Provide the (x, y) coordinate of the cell's center where the given text is located.  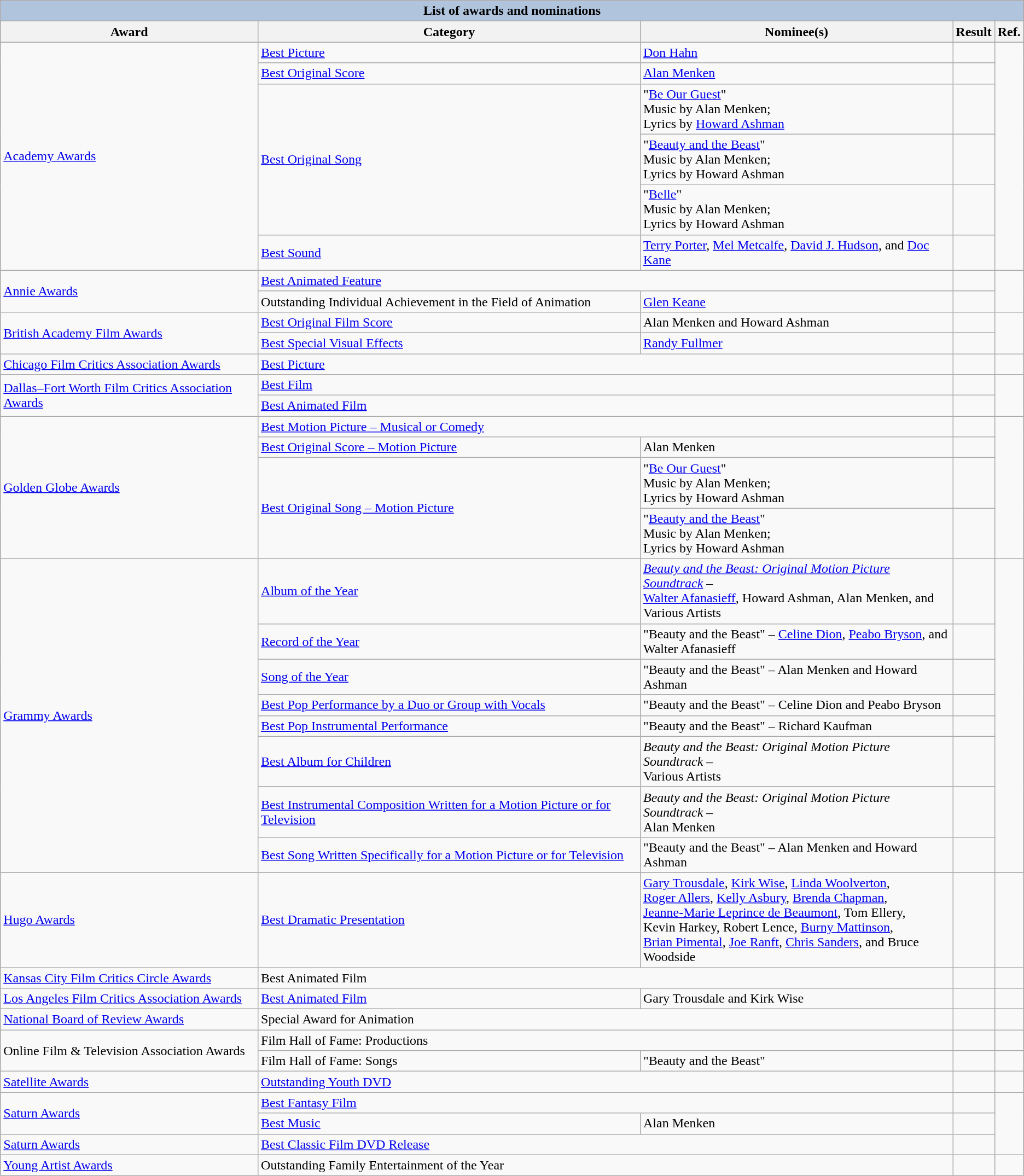
Best Original Score (450, 73)
Best Pop Instrumental Performance (450, 726)
Best Original Score – Motion Picture (450, 447)
"Beauty and the Beast" – Celine Dion, Peabo Bryson, and Walter Afanasieff (796, 641)
Best Instrumental Composition Written for a Motion Picture or for Television (450, 812)
Outstanding Family Entertainment of the Year (606, 1165)
Glen Keane (796, 301)
Golden Globe Awards (129, 487)
Record of the Year (450, 641)
Randy Fullmer (796, 343)
Category (450, 32)
Special Award for Animation (606, 1020)
Alan Menken and Howard Ashman (796, 322)
Nominee(s) (796, 32)
Best Song Written Specifically for a Motion Picture or for Television (450, 854)
Film Hall of Fame: Productions (606, 1040)
Award (129, 32)
Best Dramatic Presentation (450, 920)
Album of the Year (450, 591)
Annie Awards (129, 291)
Outstanding Individual Achievement in the Field of Animation (450, 301)
Best Sound (450, 253)
"Beauty and the Beast" (796, 1061)
Song of the Year (450, 677)
Don Hahn (796, 53)
Best Music (450, 1123)
Beauty and the Beast: Original Motion Picture Soundtrack –Alan Menken (796, 812)
"Beauty and the Beast" – Richard Kaufman (796, 726)
Beauty and the Beast: Original Motion Picture Soundtrack – Walter Afanasieff, Howard Ashman, Alan Menken, and Various Artists (796, 591)
Best Original Film Score (450, 322)
National Board of Review Awards (129, 1020)
Online Film & Television Association Awards (129, 1051)
Best Special Visual Effects (450, 343)
Best Original Song (450, 159)
Beauty and the Beast: Original Motion Picture Soundtrack –Various Artists (796, 761)
Satellite Awards (129, 1082)
Best Classic Film DVD Release (606, 1144)
Kansas City Film Critics Circle Awards (129, 977)
Best Fantasy Film (606, 1103)
Best Album for Children (450, 761)
Outstanding Youth DVD (606, 1082)
Ref. (1009, 32)
"Belle"Music by Alan Menken;Lyrics by Howard Ashman (796, 209)
Best Animated Feature (606, 281)
Los Angeles Film Critics Association Awards (129, 999)
Academy Awards (129, 156)
British Academy Film Awards (129, 333)
List of awards and nominations (512, 11)
Grammy Awards (129, 715)
Terry Porter, Mel Metcalfe, David J. Hudson, and Doc Kane (796, 253)
Dallas–Fort Worth Film Critics Association Awards (129, 395)
Film Hall of Fame: Songs (450, 1061)
Best Film (606, 385)
"Beauty and the Beast" – Celine Dion and Peabo Bryson (796, 705)
Gary Trousdale and Kirk Wise (796, 999)
Best Motion Picture – Musical or Comedy (606, 427)
Hugo Awards (129, 920)
Best Original Song – Motion Picture (450, 508)
Best Pop Performance by a Duo or Group with Vocals (450, 705)
Chicago Film Critics Association Awards (129, 364)
Result (974, 32)
Young Artist Awards (129, 1165)
